Find where the given text appears and provide that cell's center as [x, y] coordinate. 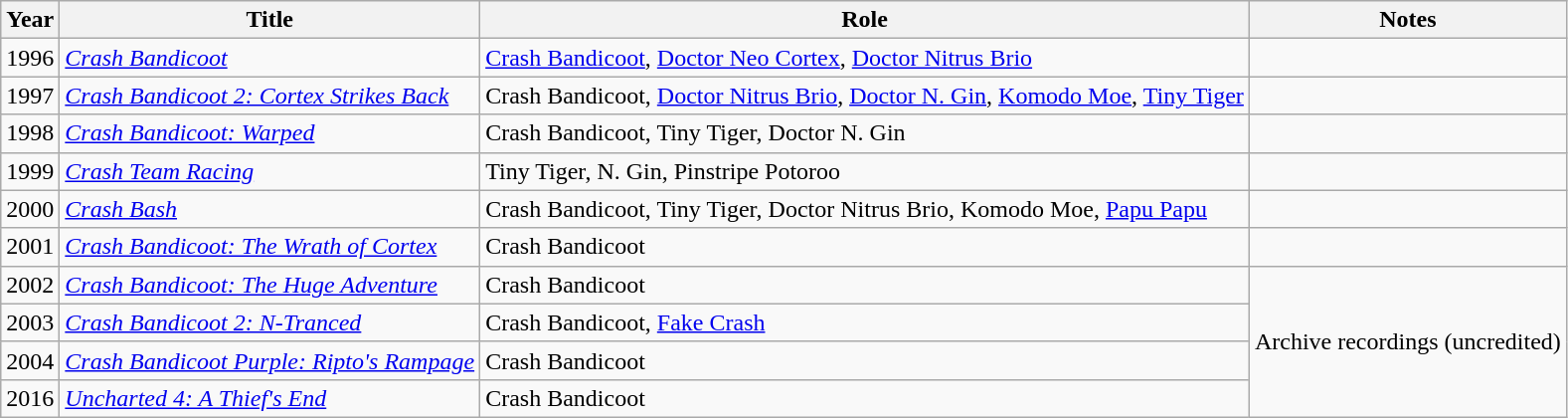
Crash Bandicoot, Doctor Nitrus Brio, Doctor N. Gin, Komodo Moe, Tiny Tiger [865, 96]
Archive recordings (uncredited) [1408, 341]
2003 [30, 322]
2004 [30, 360]
Crash Bandicoot, Doctor Neo Cortex, Doctor Nitrus Brio [865, 58]
Crash Bandicoot 2: N-Tranced [270, 322]
Notes [1408, 20]
Crash Bandicoot: The Wrath of Cortex [270, 247]
Role [865, 20]
1998 [30, 133]
Crash Bandicoot: Warped [270, 133]
1997 [30, 96]
1999 [30, 171]
Crash Bandicoot, Tiny Tiger, Doctor Nitrus Brio, Komodo Moe, Papu Papu [865, 209]
Crash Bandicoot: The Huge Adventure [270, 285]
2016 [30, 398]
2002 [30, 285]
2000 [30, 209]
2001 [30, 247]
Crash Bandicoot 2: Cortex Strikes Back [270, 96]
Title [270, 20]
Crash Bash [270, 209]
Crash Bandicoot, Fake Crash [865, 322]
Tiny Tiger, N. Gin, Pinstripe Potoroo [865, 171]
Uncharted 4: A Thief's End [270, 398]
Crash Team Racing [270, 171]
1996 [30, 58]
Crash Bandicoot, Tiny Tiger, Doctor N. Gin [865, 133]
Year [30, 20]
Crash Bandicoot Purple: Ripto's Rampage [270, 360]
